For the text-containing cell, return its midpoint in [X, Y] coordinate format. 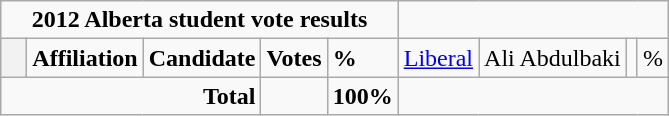
Affiliation [85, 58]
Total [131, 96]
Candidate [202, 58]
Votes [294, 58]
Ali Abdulbaki [553, 58]
2012 Alberta student vote results [200, 20]
Liberal [438, 58]
100% [362, 96]
